Pinpoint the cell where the given text exists, returning its (x, y) midpoint coordinate. 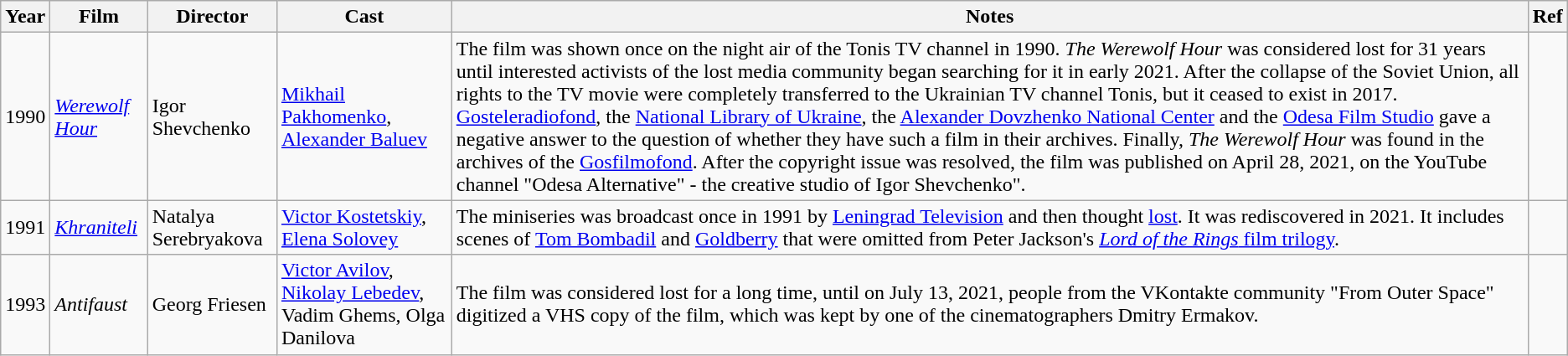
Victor Avilov, Nikolay Lebedev, Vadim Ghems, Olga Danilova (364, 305)
Cast (364, 17)
Film (99, 17)
1991 (25, 228)
1990 (25, 116)
Natalya Serebryakova (212, 228)
Director (212, 17)
Khraniteli (99, 228)
Ref (1548, 17)
Year (25, 17)
Notes (990, 17)
Werewolf Hour (99, 116)
Mikhail Pakhomenko, Alexander Baluev (364, 116)
Igor Shevchenko (212, 116)
Victor Kostetskiy, Elena Solovey (364, 228)
Georg Friesen (212, 305)
Antifaust (99, 305)
1993 (25, 305)
